Scan for the cell matching the given text and deliver its [x, y] coordinate at center. 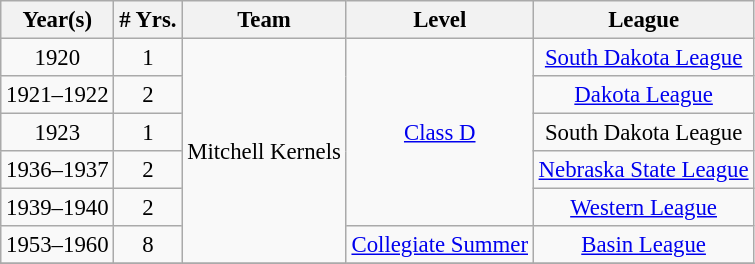
1953–1960 [58, 245]
1920 [58, 58]
Dakota League [644, 95]
Nebraska State League [644, 170]
Level [440, 20]
Western League [644, 208]
Collegiate Summer [440, 245]
Year(s) [58, 20]
Class D [440, 133]
1921–1922 [58, 95]
1936–1937 [58, 170]
# Yrs. [148, 20]
8 [148, 245]
Team [264, 20]
League [644, 20]
1939–1940 [58, 208]
1923 [58, 133]
Basin League [644, 245]
